Scan for the cell matching the given text and deliver its [x, y] coordinate at center. 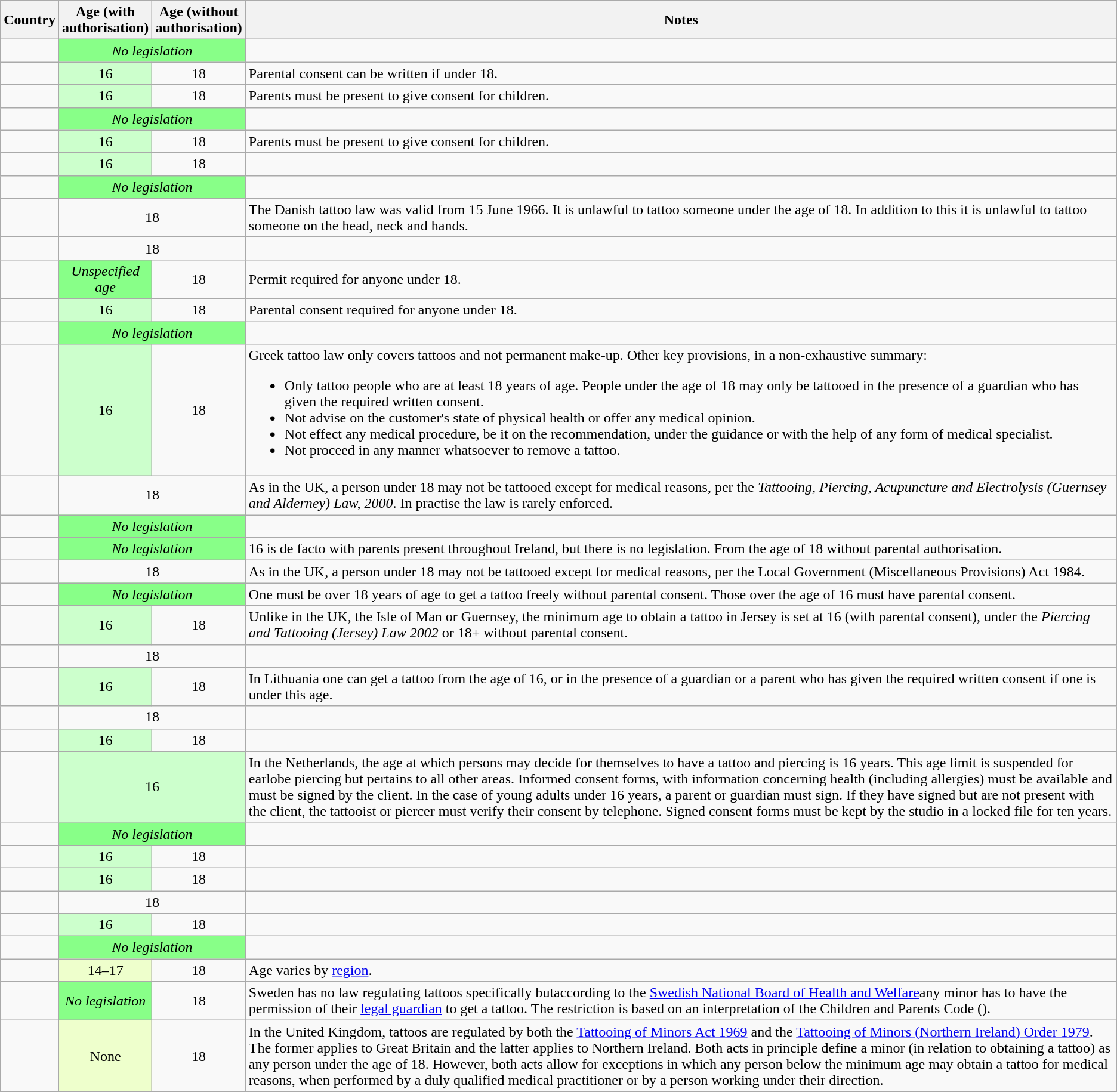
14–17 [105, 970]
16 is de facto with parents present throughout Ireland, but there is no legislation. From the age of 18 without parental authorisation. [681, 549]
Age varies by region. [681, 970]
Permit required for anyone under 18. [681, 279]
Parental consent can be written if under 18. [681, 73]
Notes [681, 20]
As in the UK, a person under 18 may not be tattooed except for medical reasons, per the Local Government (Miscellaneous Provisions) Act 1984. [681, 572]
Age (with authorisation) [105, 20]
Unspecified age [105, 279]
Age (without authorisation) [199, 20]
Parental consent required for anyone under 18. [681, 310]
One must be over 18 years of age to get a tattoo freely without parental consent. Those over the age of 16 must have parental consent. [681, 594]
Country [30, 20]
None [105, 1056]
